Find where the given text appears and provide that cell's center as [X, Y] coordinate. 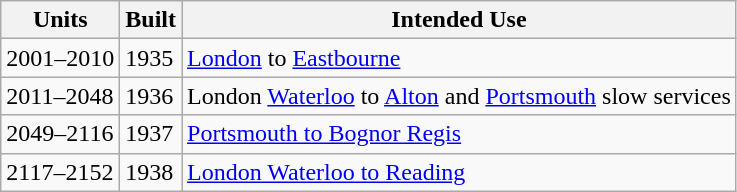
1936 [151, 96]
London Waterloo to Reading [460, 172]
2011–2048 [60, 96]
1937 [151, 134]
1935 [151, 58]
2117–2152 [60, 172]
2001–2010 [60, 58]
London Waterloo to Alton and Portsmouth slow services [460, 96]
London to Eastbourne [460, 58]
Built [151, 20]
1938 [151, 172]
Portsmouth to Bognor Regis [460, 134]
2049–2116 [60, 134]
Units [60, 20]
Intended Use [460, 20]
